Output the [X, Y] coordinate of the center of the cell containing the given text.  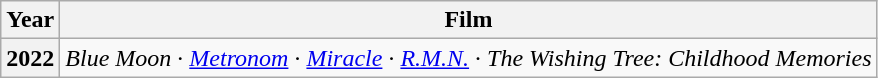
Year [30, 20]
Blue Moon · Metronom · Miracle · R.M.N. · The Wishing Tree: Childhood Memories [468, 58]
Film [468, 20]
2022 [30, 58]
